Scan for the cell matching the given text and deliver its (X, Y) coordinate at center. 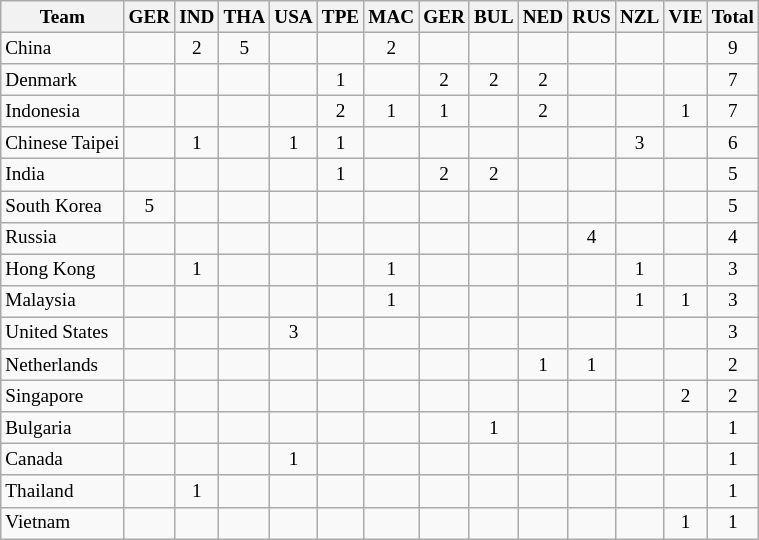
Thailand (62, 491)
TPE (340, 17)
Vietnam (62, 523)
Bulgaria (62, 428)
MAC (392, 17)
USA (294, 17)
Singapore (62, 396)
India (62, 175)
Team (62, 17)
THA (244, 17)
Total (732, 17)
9 (732, 48)
NZL (640, 17)
Denmark (62, 80)
Hong Kong (62, 270)
Malaysia (62, 301)
Russia (62, 238)
IND (197, 17)
BUL (494, 17)
Chinese Taipei (62, 143)
RUS (592, 17)
6 (732, 143)
South Korea (62, 206)
VIE (686, 17)
Netherlands (62, 365)
United States (62, 333)
China (62, 48)
Indonesia (62, 111)
Canada (62, 460)
NED (543, 17)
